From the cell containing the given text, extract its center point as [x, y] coordinate. 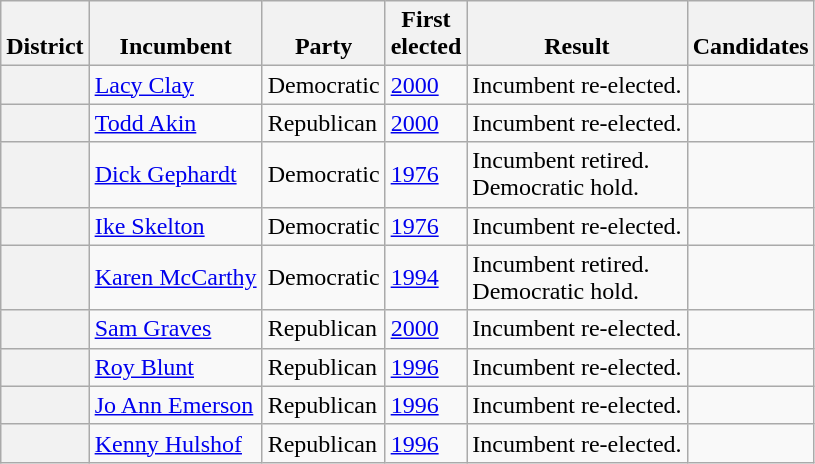
Party [324, 34]
Sam Graves [176, 329]
Incumbent [176, 34]
Firstelected [426, 34]
Kenny Hulshof [176, 443]
District [45, 34]
Jo Ann Emerson [176, 405]
1994 [426, 278]
Result [577, 34]
Todd Akin [176, 123]
Dick Gephardt [176, 174]
Karen McCarthy [176, 278]
Ike Skelton [176, 226]
Lacy Clay [176, 85]
Roy Blunt [176, 367]
Candidates [750, 34]
